Output the (X, Y) coordinate of the center of the cell containing the given text.  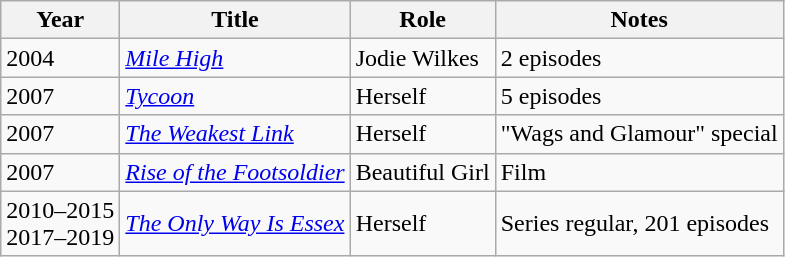
Jodie Wilkes (422, 58)
5 episodes (639, 96)
Year (60, 20)
Mile High (235, 58)
Series regular, 201 episodes (639, 224)
Rise of the Footsoldier (235, 172)
"Wags and Glamour" special (639, 134)
The Only Way Is Essex (235, 224)
2004 (60, 58)
Film (639, 172)
2010–20152017–2019 (60, 224)
Role (422, 20)
The Weakest Link (235, 134)
2 episodes (639, 58)
Title (235, 20)
Beautiful Girl (422, 172)
Notes (639, 20)
Tycoon (235, 96)
